Provide the (x, y) coordinate of the cell's center where the given text is located.  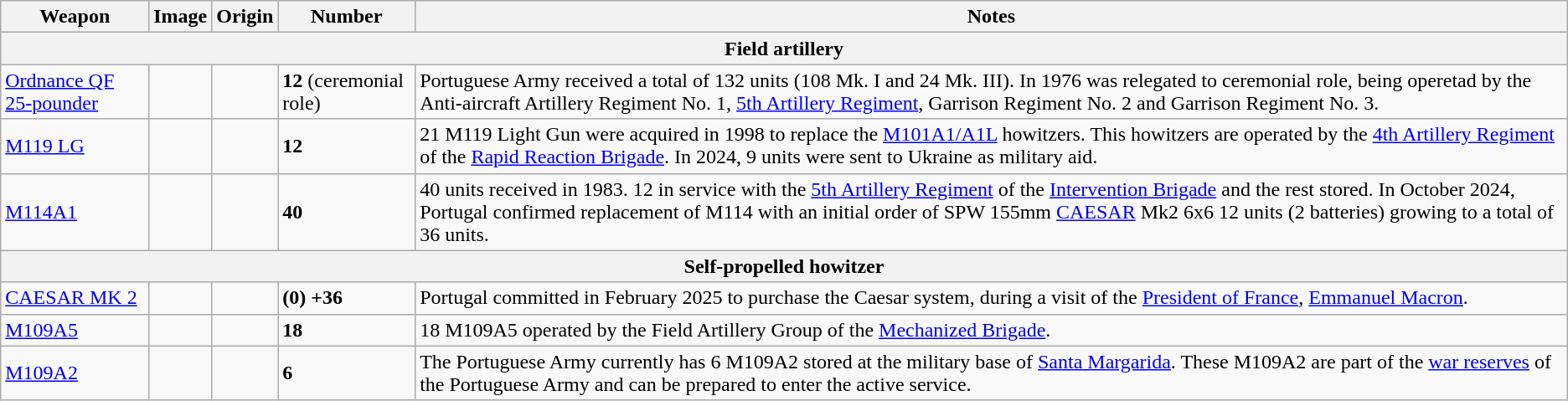
Origin (245, 17)
18 (347, 330)
(0) +36 (347, 298)
CAESAR MK 2 (75, 298)
Number (347, 17)
M114A1 (75, 212)
M109A5 (75, 330)
12 (ceremonial role) (347, 92)
Weapon (75, 17)
M119 LG (75, 146)
Self-propelled howitzer (784, 266)
Image (181, 17)
12 (347, 146)
6 (347, 373)
Notes (992, 17)
M109A2 (75, 373)
Portugal committed in February 2025 to purchase the Caesar system, during a visit of the President of France, Emmanuel Macron. (992, 298)
Field artillery (784, 49)
40 (347, 212)
18 M109A5 operated by the Field Artillery Group of the Mechanized Brigade. (992, 330)
Ordnance QF 25-pounder (75, 92)
